Return the (x, y) coordinate for the center point of the cell that contains the specified text.  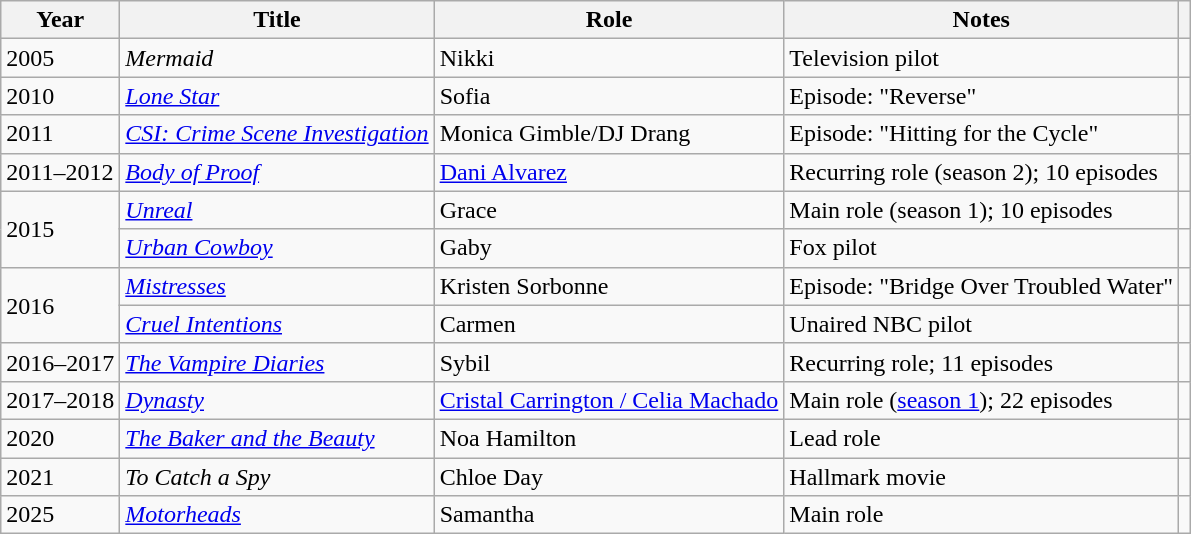
2020 (60, 438)
Sybil (609, 362)
Noa Hamilton (609, 438)
Kristen Sorbonne (609, 286)
Episode: "Reverse" (982, 96)
Lead role (982, 438)
Title (277, 20)
2016–2017 (60, 362)
2010 (60, 96)
Gaby (609, 248)
2015 (60, 229)
Carmen (609, 324)
Main role (season 1); 10 episodes (982, 210)
The Baker and the Beauty (277, 438)
Mermaid (277, 58)
Year (60, 20)
2017–2018 (60, 400)
Dynasty (277, 400)
Sofia (609, 96)
Hallmark movie (982, 477)
To Catch a Spy (277, 477)
Chloe Day (609, 477)
Main role (season 1); 22 episodes (982, 400)
Body of Proof (277, 172)
Television pilot (982, 58)
Main role (982, 515)
2025 (60, 515)
2011–2012 (60, 172)
Samantha (609, 515)
Unreal (277, 210)
Nikki (609, 58)
2005 (60, 58)
CSI: Crime Scene Investigation (277, 134)
2016 (60, 305)
Cristal Carrington / Celia Machado (609, 400)
Recurring role (season 2); 10 episodes (982, 172)
Lone Star (277, 96)
The Vampire Diaries (277, 362)
Mistresses (277, 286)
Monica Gimble/DJ Drang (609, 134)
Grace (609, 210)
Episode: "Hitting for the Cycle" (982, 134)
Motorheads (277, 515)
Fox pilot (982, 248)
Role (609, 20)
Dani Alvarez (609, 172)
Notes (982, 20)
Urban Cowboy (277, 248)
Unaired NBC pilot (982, 324)
2011 (60, 134)
2021 (60, 477)
Cruel Intentions (277, 324)
Recurring role; 11 episodes (982, 362)
Episode: "Bridge Over Troubled Water" (982, 286)
